Return [X, Y] of the center of cell containing provided text 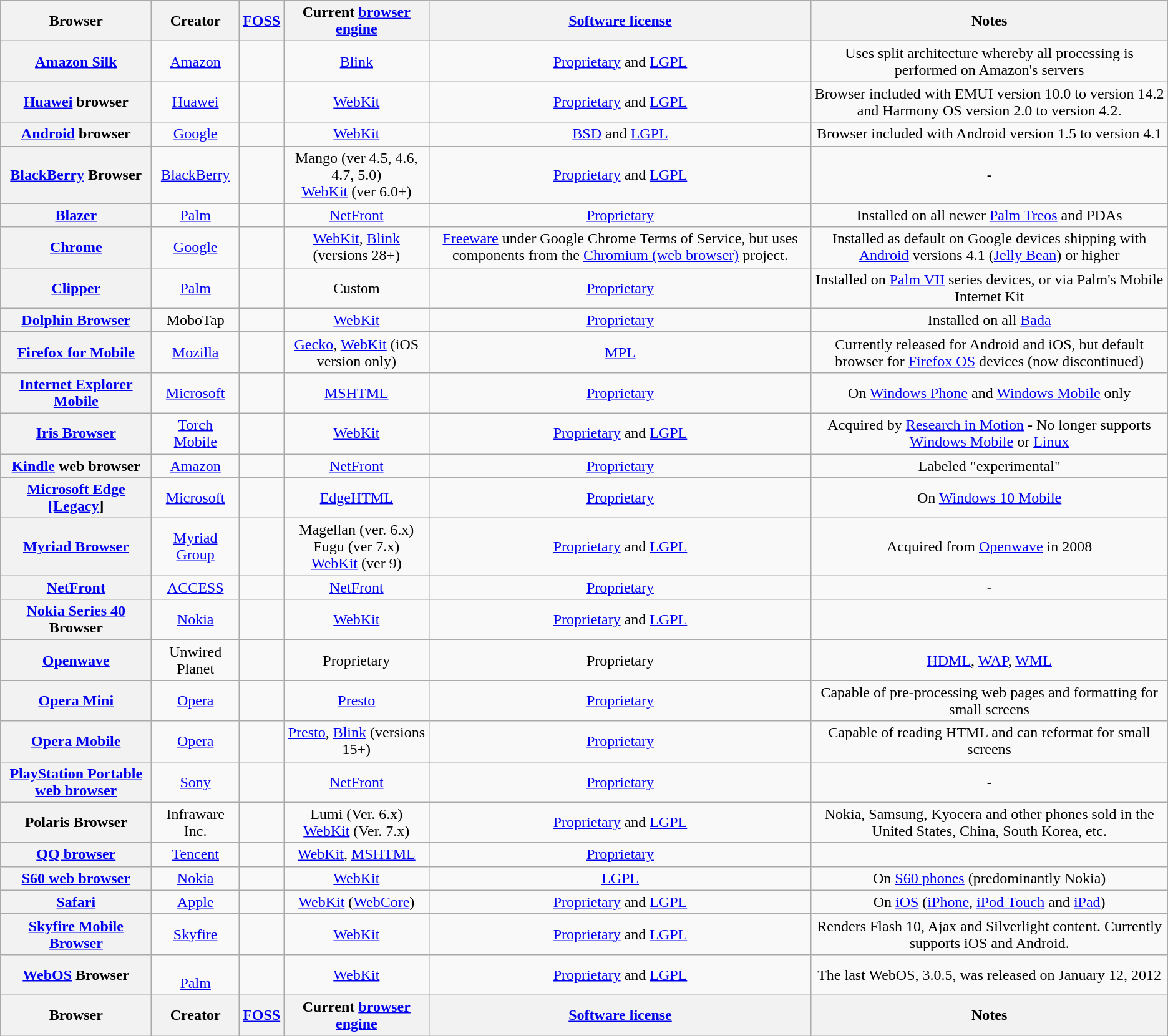
On Windows Phone and Windows Mobile only [990, 393]
Iris Browser [76, 433]
On S60 phones (predominantly Nokia) [990, 878]
ACCESS [196, 588]
MPL [620, 352]
BSD and LGPL [620, 134]
Mozilla [196, 352]
Nokia Series 40 Browser [76, 620]
Browser included with Android version 1.5 to version 4.1 [990, 134]
WebOS Browser [76, 974]
Myriad Group [196, 547]
Huawei browser [76, 102]
Skyfire Mobile Browser [76, 934]
Safari [76, 902]
Custom [357, 288]
Browser included with EMUI version 10.0 to version 14.2 and Harmony OS version 2.0 to version 4.2. [990, 102]
Unwired Planet [196, 660]
Installed on all Bada [990, 320]
BlackBerry [196, 175]
Labeled "experimental" [990, 466]
Capable of pre-processing web pages and formatting for small screens [990, 701]
Capable of reading HTML and can reformat for small screens [990, 741]
Firefox for Mobile [76, 352]
Uses split architecture whereby all processing is performed on Amazon's servers [990, 61]
Microsoft Edge [Legacy] [76, 498]
Openwave [76, 660]
Internet Explorer Mobile [76, 393]
Blazer [76, 215]
WebKit (WebCore) [357, 902]
On Windows 10 Mobile [990, 498]
WebKit, Blink (versions 28+) [357, 247]
Polaris Browser [76, 822]
EdgeHTML [357, 498]
Installed as default on Google devices shipping with Android versions 4.1 (Jelly Bean) or higher [990, 247]
Acquired by Research in Motion - No longer supports Windows Mobile or Linux [990, 433]
Android browser [76, 134]
Opera Mobile [76, 741]
HDML, WAP, WML [990, 660]
Clipper [76, 288]
Huawei [196, 102]
MoboTap [196, 320]
Kindle web browser [76, 466]
Mango (ver 4.5, 4.6, 4.7, 5.0)WebKit (ver 6.0+) [357, 175]
Sony [196, 782]
Gecko, WebKit (iOS version only) [357, 352]
Infraware Inc. [196, 822]
Tencent [196, 854]
WebKit, MSHTML [357, 854]
Currently released for Android and iOS, but default browser for Firefox OS devices (now discontinued) [990, 352]
Nokia, Samsung, Kyocera and other phones sold in the United States, China, South Korea, etc. [990, 822]
Dolphin Browser [76, 320]
LGPL [620, 878]
Acquired from Openwave in 2008 [990, 547]
Renders Flash 10, Ajax and Silverlight content. Currently supports iOS and Android. [990, 934]
PlayStation Portable web browser [76, 782]
Torch Mobile [196, 433]
Skyfire [196, 934]
S60 web browser [76, 878]
QQ browser [76, 854]
BlackBerry Browser [76, 175]
Blink [357, 61]
On iOS (iPhone, iPod Touch and iPad) [990, 902]
MSHTML [357, 393]
Apple [196, 902]
Installed on all newer Palm Treos and PDAs [990, 215]
Myriad Browser [76, 547]
Opera Mini [76, 701]
Presto, Blink (versions 15+) [357, 741]
Amazon Silk [76, 61]
Chrome [76, 247]
Lumi (Ver. 6.x) WebKit (Ver. 7.x) [357, 822]
Installed on Palm VII series devices, or via Palm's Mobile Internet Kit [990, 288]
Presto [357, 701]
Freeware under Google Chrome Terms of Service, but uses components from the Chromium (web browser) project. [620, 247]
The last WebOS, 3.0.5, was released on January 12, 2012 [990, 974]
Magellan (ver. 6.x) Fugu (ver 7.x) WebKit (ver 9) [357, 547]
